From the cell containing the given text, extract its center point as [X, Y] coordinate. 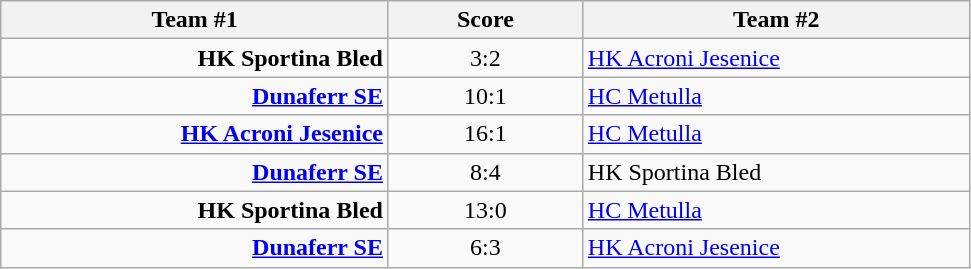
Team #1 [195, 20]
10:1 [485, 96]
8:4 [485, 172]
16:1 [485, 134]
3:2 [485, 58]
13:0 [485, 210]
Score [485, 20]
Team #2 [776, 20]
6:3 [485, 248]
